Find where the given text appears and provide that cell's center as [x, y] coordinate. 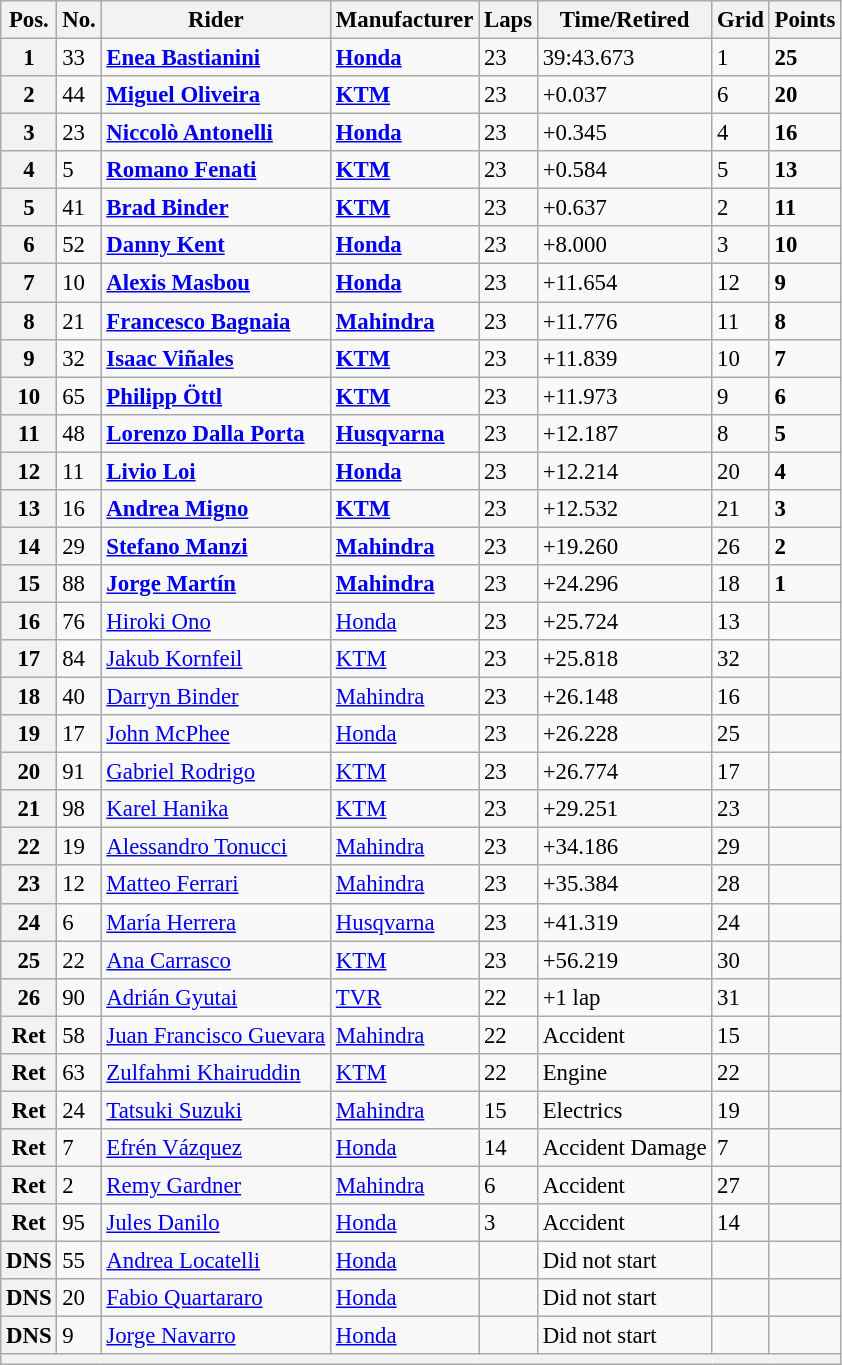
55 [79, 1261]
Jules Danilo [216, 1223]
+8.000 [624, 245]
+56.219 [624, 960]
39:43.673 [624, 58]
+0.345 [624, 133]
Jorge Martín [216, 584]
Darryn Binder [216, 697]
No. [79, 20]
31 [740, 997]
+34.186 [624, 847]
76 [79, 621]
Jorge Navarro [216, 1336]
John McPhee [216, 734]
+26.228 [624, 734]
Rider [216, 20]
Tatsuki Suzuki [216, 1110]
63 [79, 1073]
90 [79, 997]
+41.319 [624, 922]
Karel Hanika [216, 809]
Jakub Kornfeil [216, 659]
Lorenzo Dalla Porta [216, 433]
Isaac Viñales [216, 358]
+11.776 [624, 321]
52 [79, 245]
+26.148 [624, 697]
+25.724 [624, 621]
TVR [405, 997]
Niccolò Antonelli [216, 133]
Brad Binder [216, 208]
48 [79, 433]
Electrics [624, 1110]
+1 lap [624, 997]
Pos. [29, 20]
Miguel Oliveira [216, 95]
Hiroki Ono [216, 621]
Points [804, 20]
Philipp Öttl [216, 396]
Ana Carrasco [216, 960]
Grid [740, 20]
+26.774 [624, 772]
+19.260 [624, 546]
Gabriel Rodrigo [216, 772]
41 [79, 208]
+12.214 [624, 471]
33 [79, 58]
+11.973 [624, 396]
+12.187 [624, 433]
Romano Fenati [216, 170]
44 [79, 95]
Stefano Manzi [216, 546]
Engine [624, 1073]
+29.251 [624, 809]
+11.839 [624, 358]
40 [79, 697]
Adrián Gyutai [216, 997]
+25.818 [624, 659]
Efrén Vázquez [216, 1148]
98 [79, 809]
Andrea Migno [216, 509]
+11.654 [624, 283]
+0.584 [624, 170]
Alessandro Tonucci [216, 847]
88 [79, 584]
Alexis Masbou [216, 283]
30 [740, 960]
Remy Gardner [216, 1185]
Juan Francisco Guevara [216, 1035]
Manufacturer [405, 20]
65 [79, 396]
84 [79, 659]
+24.296 [624, 584]
27 [740, 1185]
Fabio Quartararo [216, 1298]
Francesco Bagnaia [216, 321]
Danny Kent [216, 245]
95 [79, 1223]
Laps [508, 20]
Zulfahmi Khairuddin [216, 1073]
María Herrera [216, 922]
+0.637 [624, 208]
Andrea Locatelli [216, 1261]
+35.384 [624, 885]
91 [79, 772]
Livio Loi [216, 471]
Time/Retired [624, 20]
+0.037 [624, 95]
Matteo Ferrari [216, 885]
+12.532 [624, 509]
Enea Bastianini [216, 58]
58 [79, 1035]
Accident Damage [624, 1148]
28 [740, 885]
